Provide the [X, Y] coordinate of the cell's center where the given text is located.  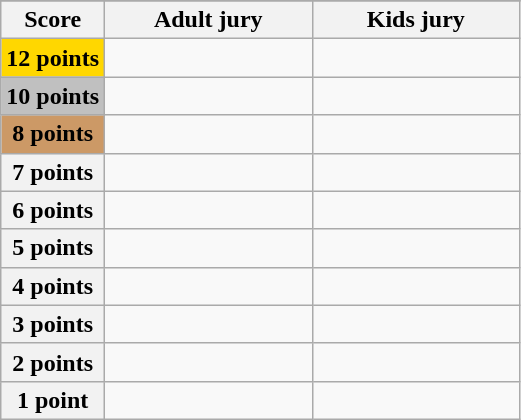
5 points [53, 248]
4 points [53, 286]
12 points [53, 58]
3 points [53, 324]
8 points [53, 134]
2 points [53, 362]
1 point [53, 400]
10 points [53, 96]
Score [53, 20]
Kids jury [416, 20]
7 points [53, 172]
6 points [53, 210]
Adult jury [209, 20]
